From the cell containing the given text, extract its center point as (x, y) coordinate. 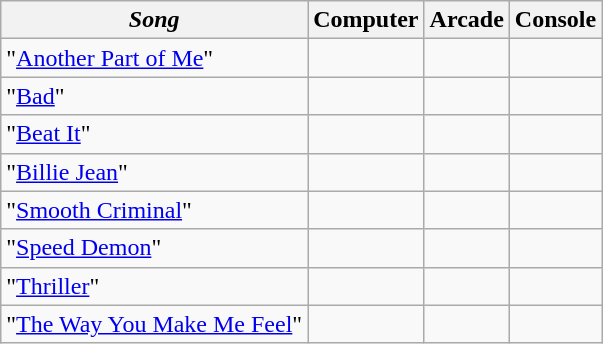
"Speed Demon" (154, 248)
"Smooth Criminal" (154, 210)
"Another Part of Me" (154, 58)
Arcade (466, 20)
"Billie Jean" (154, 172)
Console (555, 20)
"The Way You Make Me Feel" (154, 324)
"Thriller" (154, 286)
Song (154, 20)
Computer (366, 20)
"Beat It" (154, 134)
"Bad" (154, 96)
